Locate the cell with the specified text and output its [X, Y] center coordinate. 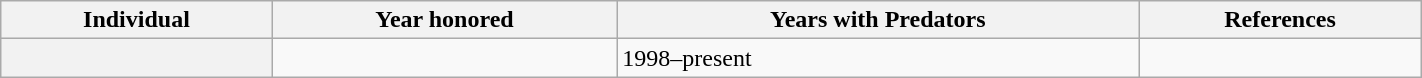
Year honored [444, 20]
Years with Predators [878, 20]
1998–present [878, 58]
References [1280, 20]
Individual [136, 20]
